Scan for the cell matching the given text and deliver its [X, Y] coordinate at center. 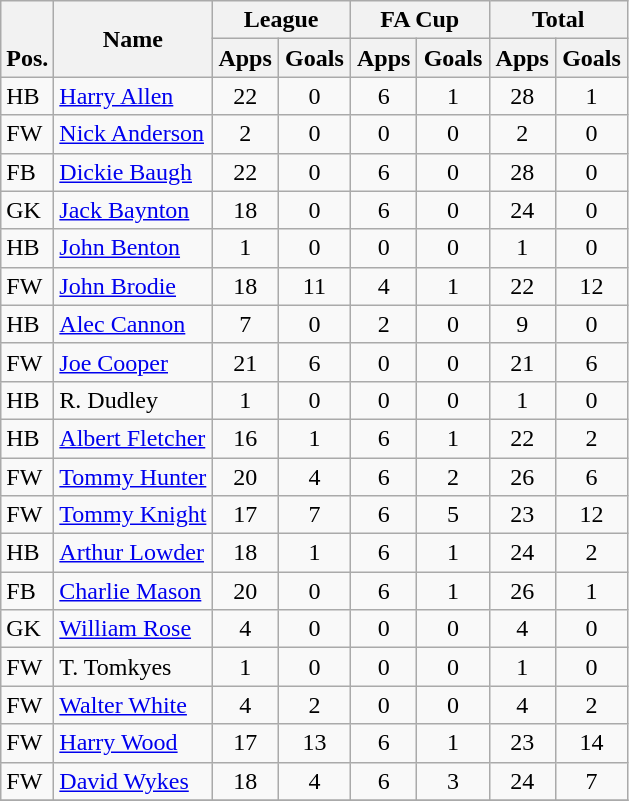
League [282, 20]
David Wykes [133, 781]
R. Dudley [133, 400]
Harry Wood [133, 743]
William Rose [133, 629]
Alec Cannon [133, 324]
Walter White [133, 705]
16 [246, 438]
Jack Baynton [133, 210]
John Benton [133, 248]
Name [133, 39]
FA Cup [420, 20]
Joe Cooper [133, 362]
Total [558, 20]
Pos. [28, 39]
9 [522, 324]
Harry Allen [133, 96]
5 [453, 515]
Tommy Knight [133, 515]
T. Tomkyes [133, 667]
3 [453, 781]
John Brodie [133, 286]
Charlie Mason [133, 591]
Arthur Lowder [133, 553]
Nick Anderson [133, 134]
14 [592, 743]
Dickie Baugh [133, 172]
11 [314, 286]
13 [314, 743]
Albert Fletcher [133, 438]
Tommy Hunter [133, 477]
